Locate the cell with the specified text and output its [X, Y] center coordinate. 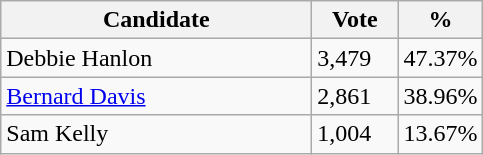
% [440, 20]
38.96% [440, 96]
3,479 [355, 58]
Candidate [156, 20]
2,861 [355, 96]
13.67% [440, 134]
Debbie Hanlon [156, 58]
Sam Kelly [156, 134]
47.37% [440, 58]
Vote [355, 20]
1,004 [355, 134]
Bernard Davis [156, 96]
